From the cell containing the given text, extract its center point as [x, y] coordinate. 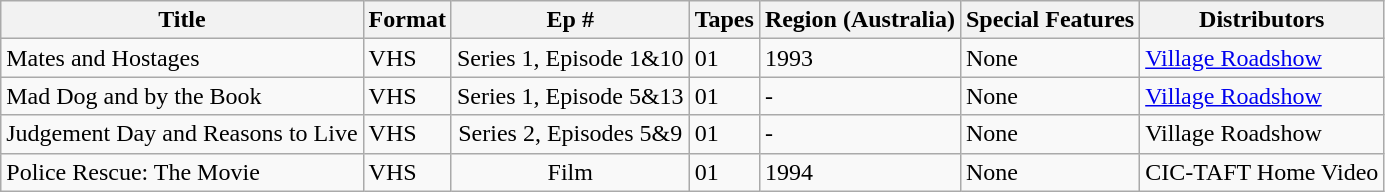
Distributors [1262, 20]
1994 [860, 172]
Judgement Day and Reasons to Live [182, 134]
Title [182, 20]
Special Features [1050, 20]
CIC-TAFT Home Video [1262, 172]
1993 [860, 58]
Region (Australia) [860, 20]
Series 1, Episode 1&10 [570, 58]
Format [407, 20]
Series 1, Episode 5&13 [570, 96]
Police Rescue: The Movie [182, 172]
Mates and Hostages [182, 58]
Tapes [724, 20]
Ep # [570, 20]
Series 2, Episodes 5&9 [570, 134]
Film [570, 172]
Mad Dog and by the Book [182, 96]
